Output the [X, Y] coordinate of the center of the cell containing the given text.  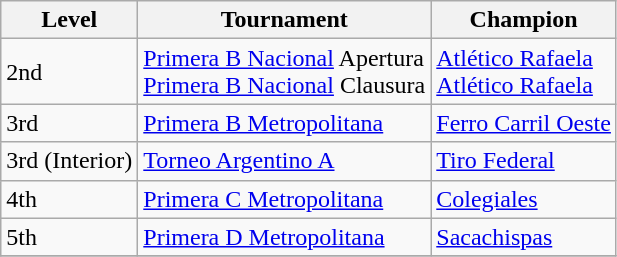
Sacachispas [524, 237]
Primera B Metropolitana [284, 123]
Primera C Metropolitana [284, 199]
Colegiales [524, 199]
Primera D Metropolitana [284, 237]
4th [70, 199]
Champion [524, 20]
Torneo Argentino A [284, 161]
3rd [70, 123]
2nd [70, 72]
Ferro Carril Oeste [524, 123]
Tiro Federal [524, 161]
3rd (Interior) [70, 161]
5th [70, 237]
Tournament [284, 20]
Level [70, 20]
Atlético Rafaela Atlético Rafaela [524, 72]
Primera B Nacional Apertura Primera B Nacional Clausura [284, 72]
